Provide the (x, y) coordinate of the cell's center where the given text is located.  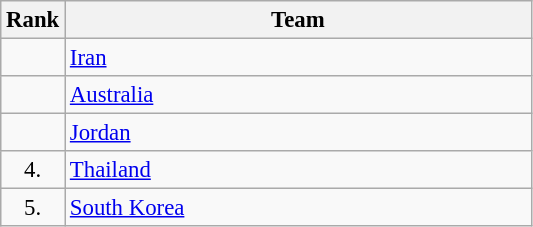
South Korea (298, 208)
4. (33, 170)
5. (33, 208)
Australia (298, 95)
Team (298, 20)
Rank (33, 20)
Thailand (298, 170)
Jordan (298, 133)
Iran (298, 58)
